Return (x, y) of the center of cell containing provided text 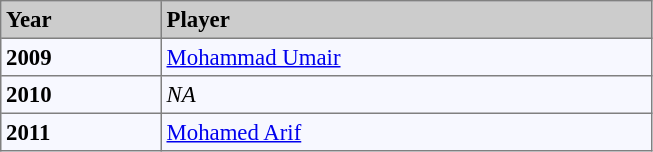
2010 (81, 95)
Mohammad Umair (406, 57)
Year (81, 20)
NA (406, 95)
2011 (81, 132)
Player (406, 20)
2009 (81, 57)
Mohamed Arif (406, 132)
